Return the [x, y] coordinate for the center point of the cell that contains the specified text.  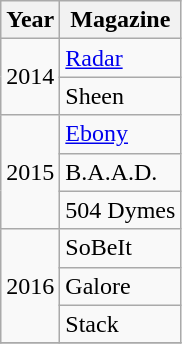
Magazine [120, 20]
SoBeIt [120, 248]
Stack [120, 324]
Year [30, 20]
2014 [30, 77]
504 Dymes [120, 210]
Radar [120, 58]
2015 [30, 172]
Galore [120, 286]
Sheen [120, 96]
Ebony [120, 134]
B.A.A.D. [120, 172]
2016 [30, 286]
